Return the [X, Y] coordinate for the center point of the cell that contains the specified text.  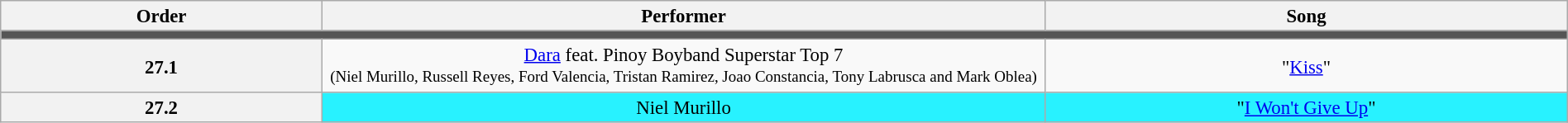
27.2 [162, 107]
27.1 [162, 66]
Niel Murillo [683, 107]
Order [162, 16]
Song [1307, 16]
Performer [683, 16]
"I Won't Give Up" [1307, 107]
"Kiss" [1307, 66]
Dara feat. Pinoy Boyband Superstar Top 7 (Niel Murillo, Russell Reyes, Ford Valencia, Tristan Ramirez, Joao Constancia, Tony Labrusca and Mark Oblea) [683, 66]
